Return the [X, Y] coordinate for the center point of the cell that contains the specified text.  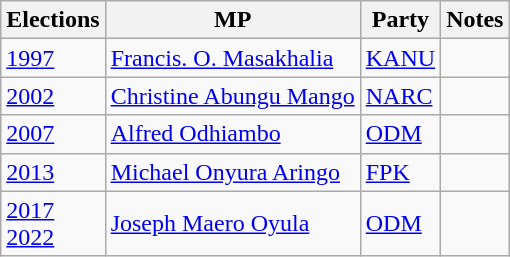
FPK [400, 172]
Francis. O. Masakhalia [232, 58]
20172022 [53, 224]
MP [232, 20]
Notes [475, 20]
Joseph Maero Oyula [232, 224]
Michael Onyura Aringo [232, 172]
Christine Abungu Mango [232, 96]
1997 [53, 58]
2013 [53, 172]
Alfred Odhiambo [232, 134]
NARC [400, 96]
Party [400, 20]
2007 [53, 134]
KANU [400, 58]
2002 [53, 96]
Elections [53, 20]
